Return the (x, y) coordinate for the center point of the cell that contains the specified text.  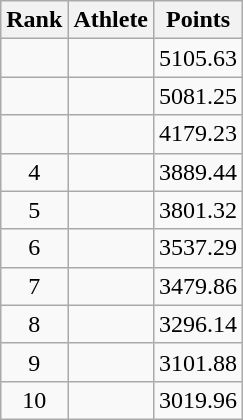
10 (34, 400)
6 (34, 248)
4179.23 (198, 134)
9 (34, 362)
7 (34, 286)
3889.44 (198, 172)
Rank (34, 20)
Points (198, 20)
8 (34, 324)
5081.25 (198, 96)
3479.86 (198, 286)
5 (34, 210)
3101.88 (198, 362)
5105.63 (198, 58)
4 (34, 172)
3296.14 (198, 324)
3537.29 (198, 248)
Athlete (111, 20)
3019.96 (198, 400)
3801.32 (198, 210)
